Return (X, Y) of the center of cell containing provided text 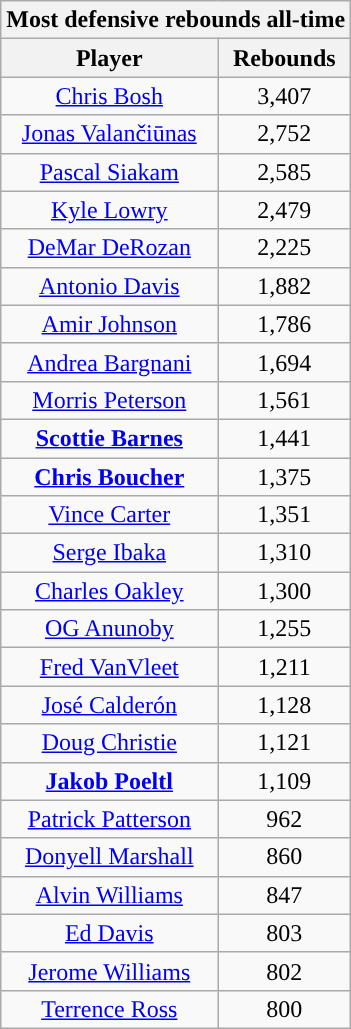
Alvin Williams (110, 895)
962 (284, 819)
1,128 (284, 705)
1,300 (284, 591)
1,121 (284, 743)
1,375 (284, 477)
Amir Johnson (110, 324)
800 (284, 1009)
Jonas Valančiūnas (110, 134)
860 (284, 857)
Doug Christie (110, 743)
803 (284, 933)
3,407 (284, 96)
1,694 (284, 362)
Charles Oakley (110, 591)
Chris Boucher (110, 477)
Andrea Bargnani (110, 362)
Antonio Davis (110, 286)
1,109 (284, 781)
DeMar DeRozan (110, 248)
Terrence Ross (110, 1009)
2,225 (284, 248)
Most defensive rebounds all-time (176, 20)
1,211 (284, 667)
Chris Bosh (110, 96)
Morris Peterson (110, 400)
802 (284, 971)
1,441 (284, 438)
2,479 (284, 210)
Serge Ibaka (110, 553)
OG Anunoby (110, 629)
1,561 (284, 400)
José Calderón (110, 705)
Donyell Marshall (110, 857)
847 (284, 895)
2,752 (284, 134)
Pascal Siakam (110, 172)
Rebounds (284, 58)
2,585 (284, 172)
Kyle Lowry (110, 210)
Ed Davis (110, 933)
Player (110, 58)
Fred VanVleet (110, 667)
1,310 (284, 553)
Jerome Williams (110, 971)
1,351 (284, 515)
Vince Carter (110, 515)
1,786 (284, 324)
Scottie Barnes (110, 438)
1,882 (284, 286)
Patrick Patterson (110, 819)
1,255 (284, 629)
Jakob Poeltl (110, 781)
